Determine the (X, Y) coordinate at the center of the cell enclosing the given text.  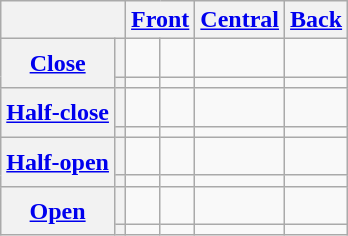
Back (316, 20)
Open (58, 210)
Front (160, 20)
Close (58, 64)
Half-open (58, 162)
Central (240, 20)
Half-close (58, 112)
